From the cell containing the given text, extract its center point as [X, Y] coordinate. 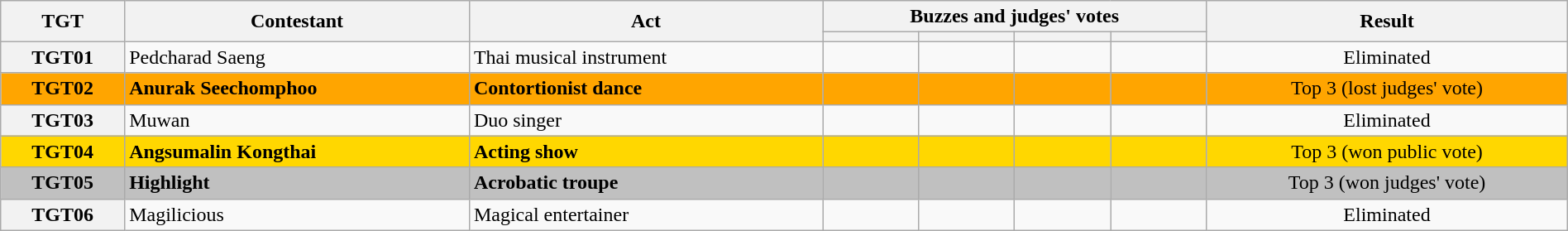
Contestant [298, 22]
Magical entertainer [645, 214]
Highlight [298, 183]
Thai musical instrument [645, 57]
TGT06 [63, 214]
Result [1387, 22]
TGT01 [63, 57]
Muwan [298, 120]
Top 3 (lost judges' vote) [1387, 89]
TGT03 [63, 120]
TGT02 [63, 89]
TGT05 [63, 183]
Acting show [645, 152]
Contortionist dance [645, 89]
Top 3 (won judges' vote) [1387, 183]
Buzzes and judges' votes [1015, 17]
Magilicious [298, 214]
TGT [63, 22]
Top 3 (won public vote) [1387, 152]
Angsumalin Kongthai [298, 152]
TGT04 [63, 152]
Acrobatic troupe [645, 183]
Duo singer [645, 120]
Anurak Seechomphoo [298, 89]
Pedcharad Saeng [298, 57]
Act [645, 22]
